Output the (x, y) coordinate of the center of the cell containing the given text.  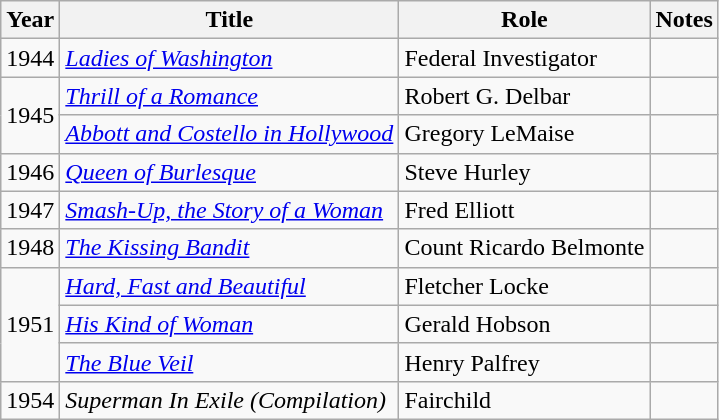
Notes (684, 20)
Superman In Exile (Compilation) (230, 400)
The Blue Veil (230, 362)
Gerald Hobson (524, 324)
1948 (30, 248)
Year (30, 20)
Role (524, 20)
Hard, Fast and Beautiful (230, 286)
Robert G. Delbar (524, 96)
His Kind of Woman (230, 324)
Queen of Burlesque (230, 172)
1944 (30, 58)
Fletcher Locke (524, 286)
1954 (30, 400)
The Kissing Bandit (230, 248)
Smash-Up, the Story of a Woman (230, 210)
1947 (30, 210)
Steve Hurley (524, 172)
Fairchild (524, 400)
Gregory LeMaise (524, 134)
Abbott and Costello in Hollywood (230, 134)
Henry Palfrey (524, 362)
Fred Elliott (524, 210)
1951 (30, 324)
Thrill of a Romance (230, 96)
Ladies of Washington (230, 58)
1946 (30, 172)
Title (230, 20)
1945 (30, 115)
Federal Investigator (524, 58)
Count Ricardo Belmonte (524, 248)
